Return (X, Y) of the center of cell containing provided text 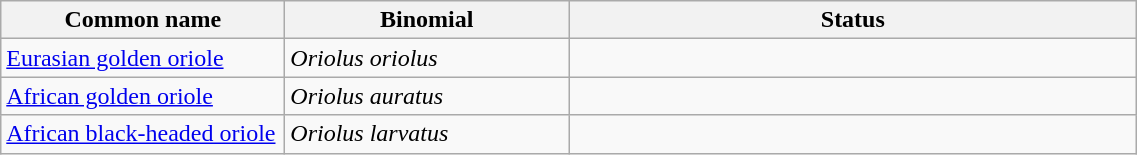
Status (853, 20)
Common name (143, 20)
Oriolus oriolus (427, 58)
Binomial (427, 20)
Oriolus larvatus (427, 134)
African golden oriole (143, 96)
Eurasian golden oriole (143, 58)
Oriolus auratus (427, 96)
African black-headed oriole (143, 134)
